Output the (x, y) coordinate of the center of the cell containing the given text.  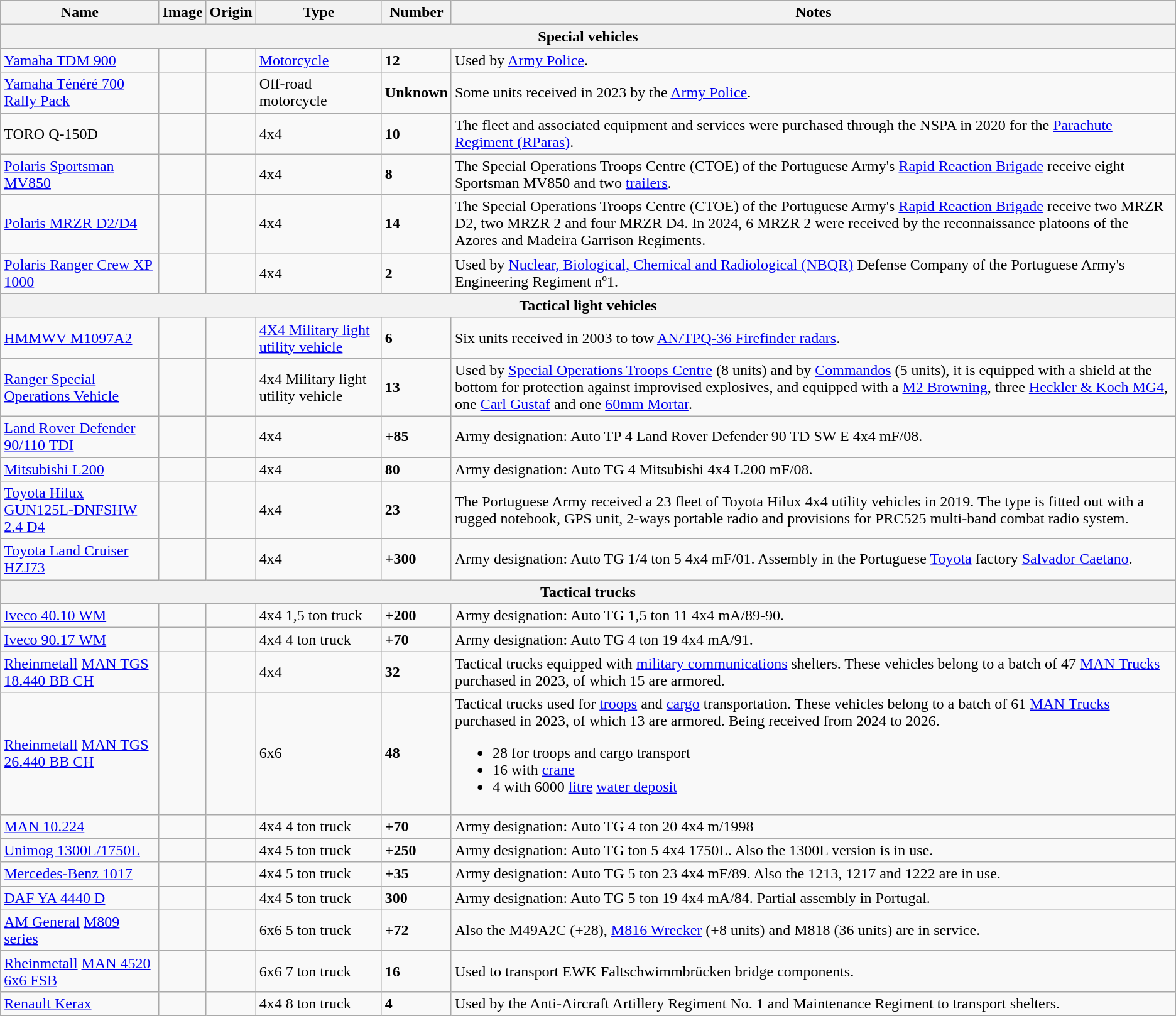
Army designation: Auto TG 4 ton 20 4x4 m/1998 (813, 826)
Mercedes-Benz 1017 (80, 874)
6 (416, 338)
Tactical light vehicles (588, 305)
Army designation: Auto TG 5 ton 19 4x4 mA/84. Partial assembly in Portugal. (813, 898)
Army designation: Auto TG 5 ton 23 4x4 mF/89. Also the 1213, 1217 and 1222 are in use. (813, 874)
The fleet and associated equipment and services were purchased through the NSPA in 2020 for the Parachute Regiment (RParas). (813, 133)
Polaris Sportsman MV850 (80, 175)
Off-road motorcycle (318, 93)
6x6 (318, 753)
+300 (416, 559)
Toyota Land Cruiser HZJ73 (80, 559)
Origin (231, 13)
Toyota Hilux GUN125L-DNFSHW 2.4 D4 (80, 510)
Notes (813, 13)
Image (182, 13)
Army designation: Auto TG 1,5 ton 11 4x4 mA/89-90. (813, 616)
Mitsubishi L200 (80, 469)
Rheinmetall MAN TGS 26.440 BB CH (80, 753)
MAN 10.224 (80, 826)
Also the M49A2C (+28), M816 Wrecker (+8 units) and M818 (36 units) are in service. (813, 930)
Type (318, 13)
Used to transport EWK Faltschwimmbrücken bridge components. (813, 971)
Land Rover Defender 90/110 TDI (80, 436)
Tactical trucks (588, 592)
16 (416, 971)
Army designation: Auto TG 1/4 ton 5 4x4 mF/01. Assembly in the Portuguese Toyota factory Salvador Caetano. (813, 559)
Six units received in 2003 to tow AN/TPQ-36 Firefinder radars. (813, 338)
Yamaha TDM 900 (80, 60)
DAF YA 4440 D (80, 898)
4x4 8 ton truck (318, 1003)
80 (416, 469)
Used by Nuclear, Biological, Chemical and Radiological (NBQR) Defense Company of the Portuguese Army's Engineering Regiment nº1. (813, 273)
4x4 1,5 ton truck (318, 616)
Army designation: Auto TG ton 5 4x4 1750L. Also the 1300L version is in use. (813, 850)
Rheinmetall MAN 4520 6x6 FSB (80, 971)
HMMWV M1097A2 (80, 338)
48 (416, 753)
300 (416, 898)
+72 (416, 930)
Rheinmetall MAN TGS 18.440 BB CH (80, 672)
23 (416, 510)
10 (416, 133)
Renault Kerax (80, 1003)
TORO Q-150D (80, 133)
Used by Army Police. (813, 60)
32 (416, 672)
Army designation: Auto TG 4 ton 19 4x4 mA/91. (813, 640)
6x6 5 ton truck (318, 930)
Number (416, 13)
+85 (416, 436)
Army designation: Auto TP 4 Land Rover Defender 90 TD SW E 4x4 mF/08. (813, 436)
Polaris MRZR D2/D4 (80, 224)
The Special Operations Troops Centre (CTOE) of the Portuguese Army's Rapid Reaction Brigade receive eight Sportsman MV850 and two trailers. (813, 175)
Unimog 1300L/1750L (80, 850)
6x6 7 ton truck (318, 971)
Name (80, 13)
Ranger Special Operations Vehicle (80, 387)
Unknown (416, 93)
Special vehicles (588, 36)
Iveco 40.10 WM (80, 616)
Polaris Ranger Crew XP 1000 (80, 273)
AM General M809 series (80, 930)
2 (416, 273)
4 (416, 1003)
+200 (416, 616)
4x4 Military light utility vehicle (318, 387)
Used by the Anti-Aircraft Artillery Regiment No. 1 and Maintenance Regiment to transport shelters. (813, 1003)
Iveco 90.17 WM (80, 640)
Yamaha Ténéré 700 Rally Pack (80, 93)
14 (416, 224)
12 (416, 60)
4X4 Military light utility vehicle (318, 338)
Some units received in 2023 by the Army Police. (813, 93)
+35 (416, 874)
13 (416, 387)
+250 (416, 850)
Motorcycle (318, 60)
Army designation: Auto TG 4 Mitsubishi 4x4 L200 mF/08. (813, 469)
8 (416, 175)
